Search for the cell housing the specified text and yield its [x, y] center coordinate. 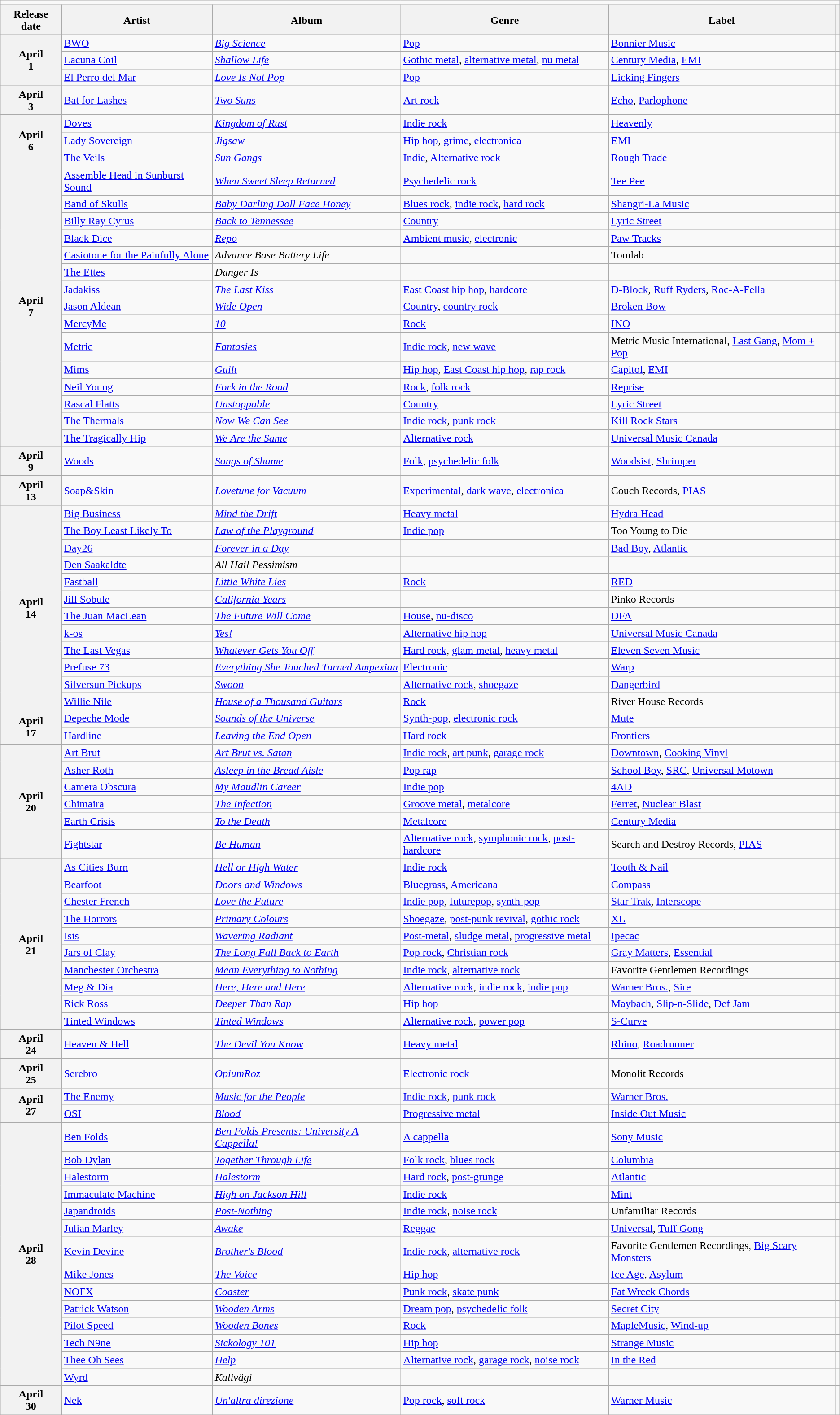
Hard rock, glam metal, heavy metal [504, 650]
k-os [137, 633]
Capitol, EMI [722, 370]
Jigsaw [306, 140]
Country, country rock [504, 307]
Favorite Gentlemen Recordings, Big Scary Monsters [722, 1251]
Pop rock, Christian rock [504, 953]
Synth-pop, electronic rock [504, 718]
Licking Fingers [722, 77]
Lovetune for Vacuum [306, 490]
We Are the Same [306, 438]
Ambient music, electronic [504, 238]
California Years [306, 599]
Asleep in the Bread Aisle [306, 770]
Kill Rock Stars [722, 421]
April13 [31, 490]
Fork in the Road [306, 387]
The Enemy [137, 1096]
Help [306, 1360]
Universal, Tuff Gong [722, 1228]
Thee Oh Sees [137, 1360]
Wooden Bones [306, 1326]
Sony Music [722, 1136]
River House Records [722, 701]
Indie rock, art punk, garage rock [504, 753]
Ice Age, Asylum [722, 1275]
The Tragically Hip [137, 438]
Alternative rock, symphonic rock, post-hardcore [504, 845]
Black Dice [137, 238]
Songs of Shame [306, 461]
Indie pop, futurepop, synth-pop [504, 902]
Wavering Radiant [306, 936]
Hardline [137, 736]
Couch Records, PIAS [722, 490]
Baby Darling Doll Face Honey [306, 204]
S-Curve [722, 1021]
Bad Boy, Atlantic [722, 548]
Ipecac [722, 936]
April14 [31, 608]
The Boy Least Likely To [137, 530]
El Perro del Mar [137, 77]
Fightstar [137, 845]
Folk, psychedelic folk [504, 461]
Release date [31, 20]
Bonnier Music [722, 43]
Genre [504, 20]
Serebro [137, 1073]
Search and Destroy Records, PIAS [722, 845]
The Last Kiss [306, 289]
Alternative rock, shoegaze [504, 684]
Billy Ray Cyrus [137, 221]
Meg & Dia [137, 987]
House, nu-disco [504, 616]
Prefuse 73 [137, 667]
The Voice [306, 1275]
Progressive metal [504, 1113]
Label [722, 20]
East Coast hip hop, hardcore [504, 289]
Den Saakaldte [137, 565]
Art Brut vs. Satan [306, 753]
Indie rock, new wave [504, 346]
Danger Is [306, 272]
BWO [137, 43]
The Horrors [137, 919]
Ben Folds [137, 1136]
Mean Everything to Nothing [306, 970]
Hard rock, post-grunge [504, 1177]
Hip hop, grime, electronica [504, 140]
Experimental, dark wave, electronica [504, 490]
Alternative rock, power pop [504, 1021]
MapleMusic, Wind-up [722, 1326]
Paw Tracks [722, 238]
Big Science [306, 43]
Fat Wreck Chords [722, 1292]
Chimaira [137, 804]
High on Jackson Hill [306, 1194]
April6 [31, 140]
Post-metal, sludge metal, progressive metal [504, 936]
Inside Out Music [722, 1113]
Big Business [137, 513]
Ben Folds Presents: University A Cappella! [306, 1136]
Rascal Flatts [137, 404]
Artist [137, 20]
Everything She Touched Turned Ampexian [306, 667]
Heavenly [722, 123]
Compass [722, 885]
Echo, Parlophone [722, 101]
4AD [722, 787]
Punk rock, skate punk [504, 1292]
Silversun Pickups [137, 684]
Bluegrass, Americana [504, 885]
Woods [137, 461]
April9 [31, 461]
Lady Sovereign [137, 140]
Reggae [504, 1228]
Chester French [137, 902]
Columbia [722, 1160]
Psychedelic rock [504, 180]
Alternative rock, indie rock, indie pop [504, 987]
Pilot Speed [137, 1326]
Pinko Records [722, 599]
Century Media, EMI [722, 60]
Ferret, Nuclear Blast [722, 804]
The Devil You Know [306, 1044]
Pop rap [504, 770]
Blues rock, indie rock, hard rock [504, 204]
In the Red [722, 1360]
Kevin Devine [137, 1251]
Now We Can See [306, 421]
Music for the People [306, 1096]
Deeper Than Rap [306, 1004]
DFA [722, 616]
Mike Jones [137, 1275]
Shangri-La Music [722, 204]
Warp [722, 667]
My Maudlin Career [306, 787]
Awake [306, 1228]
Be Human [306, 845]
Strange Music [722, 1343]
A cappella [504, 1136]
MercyMe [137, 324]
Doors and Windows [306, 885]
The Veils [137, 158]
Hell or High Water [306, 867]
Tomlab [722, 255]
April28 [31, 1254]
The Last Vegas [137, 650]
Willie Nile [137, 701]
Shallow Life [306, 60]
April30 [31, 1400]
Favorite Gentlemen Recordings [722, 970]
Manchester Orchestra [137, 970]
Mute [722, 718]
Bob Dylan [137, 1160]
Warner Bros. [722, 1096]
Camera Obscura [137, 787]
Casiotone for the Painfully Alone [137, 255]
Law of the Playground [306, 530]
Broken Bow [722, 307]
D-Block, Ruff Ryders, Roc-A-Fella [722, 289]
April21 [31, 944]
Isis [137, 936]
Unstoppable [306, 404]
Little White Lies [306, 582]
To the Death [306, 821]
Post-Nothing [306, 1211]
Immaculate Machine [137, 1194]
Rough Trade [722, 158]
Wooden Arms [306, 1309]
Maybach, Slip-n-Slide, Def Jam [722, 1004]
April20 [31, 802]
Soap&Skin [137, 490]
Earth Crisis [137, 821]
RED [722, 582]
XL [722, 919]
School Boy, SRC, Universal Motown [722, 770]
INO [722, 324]
The Thermals [137, 421]
House of a Thousand Guitars [306, 701]
Monolit Records [722, 1073]
Indie rock, noise rock [504, 1211]
Kingdom of Rust [306, 123]
Frontiers [722, 736]
April24 [31, 1044]
April7 [31, 306]
April3 [31, 101]
Bat for Lashes [137, 101]
Sun Gangs [306, 158]
Pop rock, soft rock [504, 1400]
Tee Pee [722, 180]
The Ettes [137, 272]
OpiumRoz [306, 1073]
Art Brut [137, 753]
Love the Future [306, 902]
Assemble Head in Sunburst Sound [137, 180]
Mims [137, 370]
The Juan MacLean [137, 616]
Julian Marley [137, 1228]
Hip hop, East Coast hip hop, rap rock [504, 370]
The Infection [306, 804]
Secret City [722, 1309]
Guilt [306, 370]
Coaster [306, 1292]
Jadakiss [137, 289]
EMI [722, 140]
Shoegaze, post-punk revival, gothic rock [504, 919]
April17 [31, 727]
Advance Base Battery Life [306, 255]
Atlantic [722, 1177]
Indie, Alternative rock [504, 158]
Jill Sobule [137, 599]
Repo [306, 238]
Mind the Drift [306, 513]
Groove metal, metalcore [504, 804]
Gothic metal, alternative metal, nu metal [504, 60]
Two Suns [306, 101]
Gray Matters, Essential [722, 953]
Sickology 101 [306, 1343]
April1 [31, 60]
Blood [306, 1113]
April27 [31, 1105]
Warner Bros., Sire [722, 987]
Rock, folk rock [504, 387]
OSI [137, 1113]
Hydra Head [722, 513]
Folk rock, blues rock [504, 1160]
Hard rock [504, 736]
Dangerbird [722, 684]
Alternative rock [504, 438]
Primary Colours [306, 919]
Depeche Mode [137, 718]
Lacuna Coil [137, 60]
Star Trak, Interscope [722, 902]
Heaven & Hell [137, 1044]
Metric [137, 346]
Downtown, Cooking Vinyl [722, 753]
Whatever Gets You Off [306, 650]
Electronic [504, 667]
Love Is Not Pop [306, 77]
Band of Skulls [137, 204]
Tooth & Nail [722, 867]
Fantasies [306, 346]
Mint [722, 1194]
The Long Fall Back to Earth [306, 953]
Nek [137, 1400]
Asher Roth [137, 770]
Metalcore [504, 821]
All Hail Pessimism [306, 565]
Doves [137, 123]
Album [306, 20]
Japandroids [137, 1211]
Woodsist, Shrimper [722, 461]
Alternative rock, garage rock, noise rock [504, 1360]
Electronic rock [504, 1073]
Rhino, Roadrunner [722, 1044]
Too Young to Die [722, 530]
Wyrd [137, 1377]
Swoon [306, 684]
The Future Will Come [306, 616]
Back to Tennessee [306, 221]
Metric Music International, Last Gang, Mom + Pop [722, 346]
Brother's Blood [306, 1251]
Tech N9ne [137, 1343]
Alternative hip hop [504, 633]
Dream pop, psychedelic folk [504, 1309]
When Sweet Sleep Returned [306, 180]
Together Through Life [306, 1160]
Rick Ross [137, 1004]
April25 [31, 1073]
Century Media [722, 821]
Jars of Clay [137, 953]
Fastball [137, 582]
Eleven Seven Music [722, 650]
10 [306, 324]
Sounds of the Universe [306, 718]
NOFX [137, 1292]
Day26 [137, 548]
Unfamiliar Records [722, 1211]
Yes! [306, 633]
Reprise [722, 387]
Bearfoot [137, 885]
Jason Aldean [137, 307]
Kalivägi [306, 1377]
Warner Music [722, 1400]
Neil Young [137, 387]
Un'altra direzione [306, 1400]
As Cities Burn [137, 867]
Leaving the End Open [306, 736]
Wide Open [306, 307]
Forever in a Day [306, 548]
Art rock [504, 101]
Patrick Watson [137, 1309]
Here, Here and Here [306, 987]
